Identify which cell holds the provided text, then report its [x, y] central coordinate. 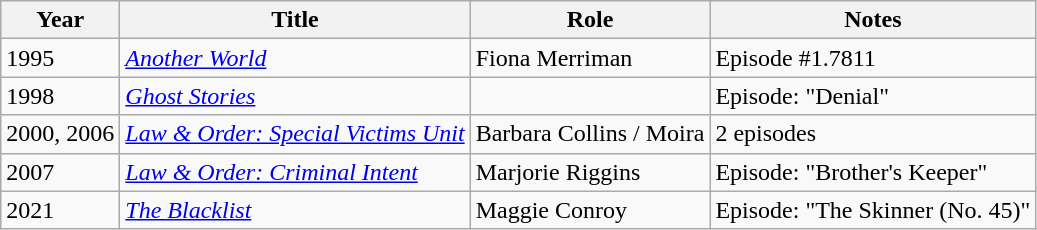
Episode: "Brother's Keeper" [873, 172]
Law & Order: Criminal Intent [295, 172]
Barbara Collins / Moira [590, 134]
Marjorie Riggins [590, 172]
The Blacklist [295, 210]
2021 [60, 210]
Notes [873, 20]
Title [295, 20]
Episode #1.7811 [873, 58]
Fiona Merriman [590, 58]
Law & Order: Special Victims Unit [295, 134]
1998 [60, 96]
Year [60, 20]
Role [590, 20]
Ghost Stories [295, 96]
2007 [60, 172]
Maggie Conroy [590, 210]
Episode: "Denial" [873, 96]
Episode: "The Skinner (No. 45)" [873, 210]
2 episodes [873, 134]
2000, 2006 [60, 134]
Another World [295, 58]
1995 [60, 58]
